Return [X, Y] of the center of cell containing provided text 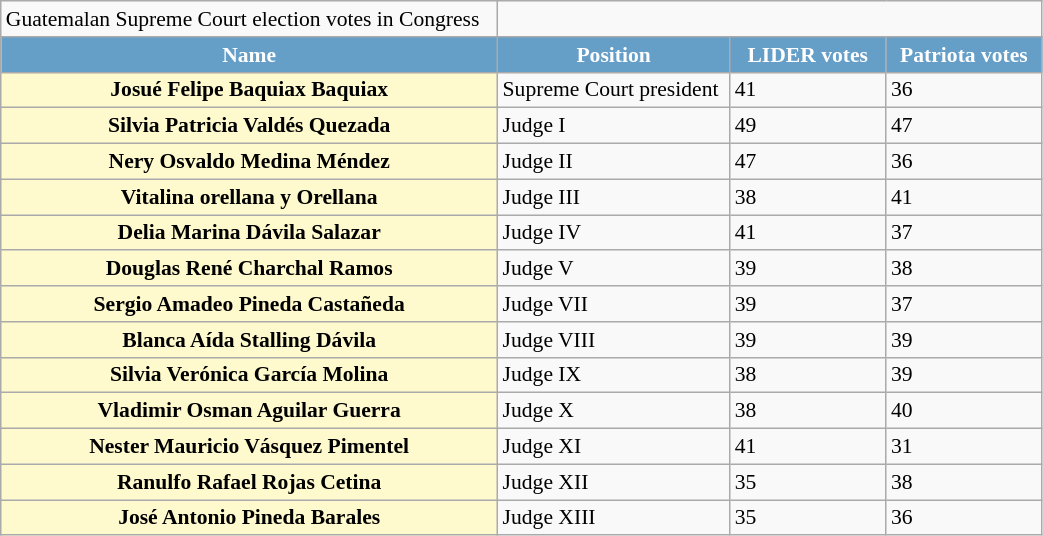
Judge IV [614, 233]
Guatemalan Supreme Court election votes in Congress [250, 19]
Silvia Verónica García Molina [250, 375]
José Antonio Pineda Barales [250, 518]
Vitalina orellana y Orellana [250, 197]
LIDER votes [808, 55]
Blanca Aída Stalling Dávila [250, 340]
Judge XIII [614, 518]
Judge III [614, 197]
Judge II [614, 162]
Judge X [614, 411]
Judge XI [614, 447]
31 [964, 447]
Judge IX [614, 375]
Position [614, 55]
Judge I [614, 126]
Judge VII [614, 304]
Patriota votes [964, 55]
Judge XII [614, 482]
Nery Osvaldo Medina Méndez [250, 162]
49 [808, 126]
Josué Felipe Baquiax Baquiax [250, 90]
Vladimir Osman Aguilar Guerra [250, 411]
Nester Mauricio Vásquez Pimentel [250, 447]
Judge VIII [614, 340]
Silvia Patricia Valdés Quezada [250, 126]
Douglas René Charchal Ramos [250, 269]
Sergio Amadeo Pineda Castañeda [250, 304]
Judge V [614, 269]
Name [250, 55]
Ranulfo Rafael Rojas Cetina [250, 482]
40 [964, 411]
Supreme Court president [614, 90]
Delia Marina Dávila Salazar [250, 233]
